From the cell containing the given text, extract its center point as [X, Y] coordinate. 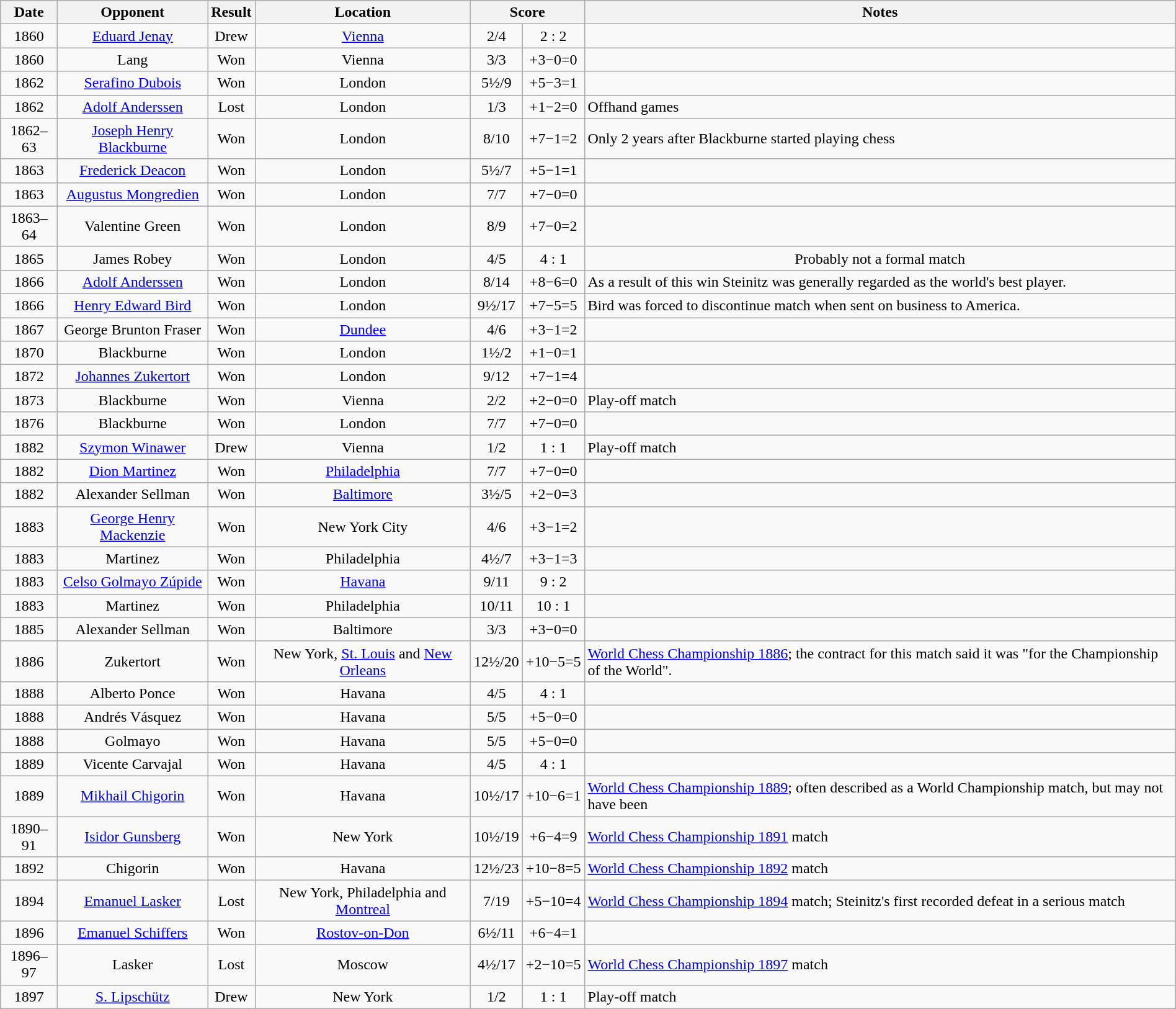
+7−0=2 [553, 226]
Frederick Deacon [133, 171]
1873 [29, 400]
Andrés Vásquez [133, 717]
8/14 [497, 282]
10/11 [497, 606]
1½/2 [497, 353]
4½/7 [497, 558]
Offhand games [880, 107]
+10−5=5 [553, 661]
2/2 [497, 400]
Lasker [133, 964]
+10−8=5 [553, 869]
9/12 [497, 377]
Notes [880, 12]
World Chess Championship 1894 match; Steinitz's first recorded defeat in a serious match [880, 901]
Dion Martinez [133, 471]
1862–63 [29, 139]
Emanuel Schiffers [133, 933]
Alberto Ponce [133, 693]
12½/23 [497, 869]
+7−1=2 [553, 139]
Dundee [362, 330]
+2−0=0 [553, 400]
Score [527, 12]
Serafino Dubois [133, 83]
3½/5 [497, 495]
+3−1=3 [553, 558]
James Robey [133, 258]
Henry Edward Bird [133, 305]
Location [362, 12]
As a result of this win Steinitz was generally regarded as the world's best player. [880, 282]
1/3 [497, 107]
Szymon Winawer [133, 447]
Date [29, 12]
Opponent [133, 12]
10½/17 [497, 797]
7/19 [497, 901]
+1−0=1 [553, 353]
Augustus Mongredien [133, 194]
Vicente Carvajal [133, 765]
World Chess Championship 1897 match [880, 964]
+5−3=1 [553, 83]
+1−2=0 [553, 107]
World Chess Championship 1892 match [880, 869]
+7−1=4 [553, 377]
Celso Golmayo Zúpide [133, 582]
Mikhail Chigorin [133, 797]
1896 [29, 933]
6½/11 [497, 933]
Valentine Green [133, 226]
1892 [29, 869]
Rostov-on-Don [362, 933]
Golmayo [133, 740]
World Chess Championship 1886; the contract for this match said it was "for the Championship of the World". [880, 661]
5½/9 [497, 83]
+10−6=1 [553, 797]
9/11 [497, 582]
+2−10=5 [553, 964]
9 : 2 [553, 582]
Result [231, 12]
2/4 [497, 36]
1894 [29, 901]
2 : 2 [553, 36]
New York, St. Louis and New Orleans [362, 661]
12½/20 [497, 661]
8/9 [497, 226]
Moscow [362, 964]
1865 [29, 258]
10½/19 [497, 836]
Chigorin [133, 869]
New York, Philadelphia and Montreal [362, 901]
1896–97 [29, 964]
Only 2 years after Blackburne started playing chess [880, 139]
Joseph Henry Blackburne [133, 139]
1897 [29, 997]
+8−6=0 [553, 282]
5½/7 [497, 171]
+5−10=4 [553, 901]
1876 [29, 424]
1867 [29, 330]
1890–91 [29, 836]
World Chess Championship 1891 match [880, 836]
Zukertort [133, 661]
World Chess Championship 1889; often described as a World Championship match, but may not have been [880, 797]
1872 [29, 377]
S. Lipschütz [133, 997]
Isidor Gunsberg [133, 836]
4½/17 [497, 964]
+6−4=9 [553, 836]
George Henry Mackenzie [133, 526]
Emanuel Lasker [133, 901]
1886 [29, 661]
+7−5=5 [553, 305]
1885 [29, 629]
+2−0=3 [553, 495]
Bird was forced to discontinue match when sent on business to America. [880, 305]
George Brunton Fraser [133, 330]
Eduard Jenay [133, 36]
Probably not a formal match [880, 258]
Johannes Zukertort [133, 377]
10 : 1 [553, 606]
8/10 [497, 139]
+6−4=1 [553, 933]
Lang [133, 60]
1870 [29, 353]
+5−1=1 [553, 171]
New York City [362, 526]
9½/17 [497, 305]
1863–64 [29, 226]
